Locate the cell with the specified text and output its [X, Y] center coordinate. 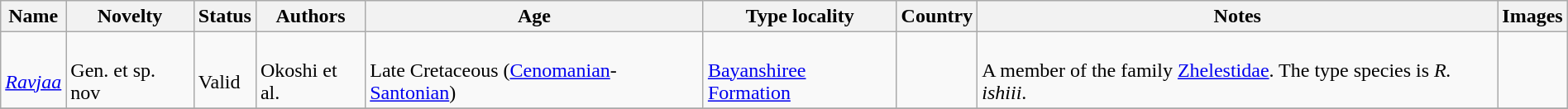
Country [937, 17]
Okoshi et al. [310, 70]
Notes [1237, 17]
Bayanshiree Formation [800, 70]
Authors [310, 17]
Images [1532, 17]
Status [225, 17]
Age [534, 17]
Type locality [800, 17]
Valid [225, 70]
Novelty [130, 17]
A member of the family Zhelestidae. The type species is R. ishiii. [1237, 70]
Name [33, 17]
Gen. et sp. nov [130, 70]
Late Cretaceous (Cenomanian-Santonian) [534, 70]
Ravjaa [33, 70]
